Locate the cell with the specified text and output its [x, y] center coordinate. 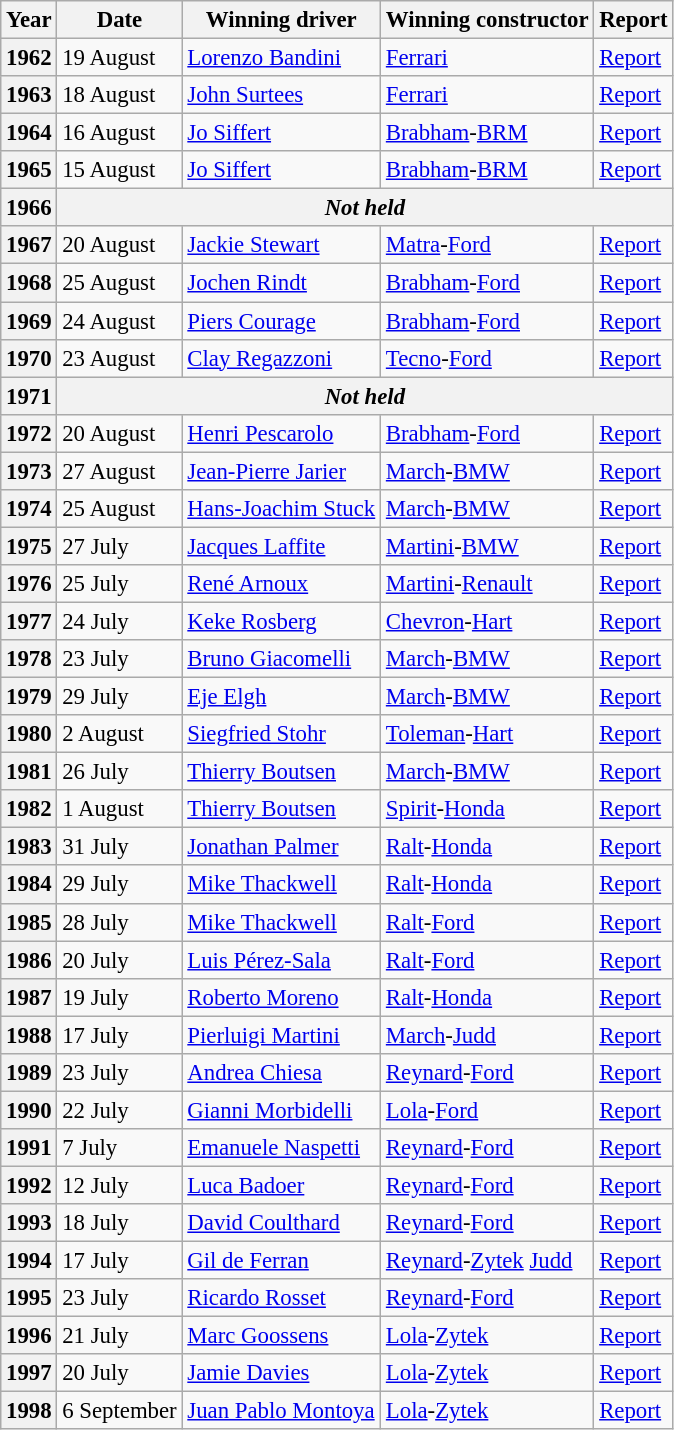
Lola-Ford [488, 1110]
Toleman-Hart [488, 734]
Bruno Giacomelli [282, 659]
Jackie Stewart [282, 245]
25 July [120, 584]
2 August [120, 734]
Henri Pescarolo [282, 433]
Luis Pérez-Sala [282, 960]
1981 [29, 772]
Lorenzo Bandini [282, 58]
27 July [120, 546]
1977 [29, 621]
1994 [29, 1261]
Jacques Laffite [282, 546]
Gianni Morbidelli [282, 1110]
Marc Goossens [282, 1336]
1971 [29, 396]
12 July [120, 1185]
1987 [29, 997]
1989 [29, 1073]
Eje Elgh [282, 697]
Jamie Davies [282, 1373]
1997 [29, 1373]
Spirit-Honda [488, 809]
David Coulthard [282, 1223]
Year [29, 20]
Jonathan Palmer [282, 847]
Gil de Ferran [282, 1261]
John Surtees [282, 95]
Roberto Moreno [282, 997]
24 August [120, 321]
1970 [29, 358]
1979 [29, 697]
22 July [120, 1110]
Keke Rosberg [282, 621]
Hans-Joachim Stuck [282, 509]
1993 [29, 1223]
March-Judd [488, 1035]
31 July [120, 847]
Piers Courage [282, 321]
1968 [29, 283]
1988 [29, 1035]
28 July [120, 922]
1996 [29, 1336]
Winning constructor [488, 20]
18 July [120, 1223]
Juan Pablo Montoya [282, 1411]
1967 [29, 245]
19 July [120, 997]
24 July [120, 621]
1982 [29, 809]
1984 [29, 885]
Date [120, 20]
1966 [29, 208]
1972 [29, 433]
Reynard-Zytek Judd [488, 1261]
16 August [120, 133]
Martini-Renault [488, 584]
1974 [29, 509]
18 August [120, 95]
René Arnoux [282, 584]
1965 [29, 170]
Jean-Pierre Jarier [282, 471]
Ricardo Rosset [282, 1298]
23 August [120, 358]
26 July [120, 772]
1975 [29, 546]
1973 [29, 471]
15 August [120, 170]
1992 [29, 1185]
7 July [120, 1148]
Andrea Chiesa [282, 1073]
Chevron-Hart [488, 621]
21 July [120, 1336]
1990 [29, 1110]
Winning driver [282, 20]
1995 [29, 1298]
Emanuele Naspetti [282, 1148]
Siegfried Stohr [282, 734]
6 September [120, 1411]
1986 [29, 960]
1976 [29, 584]
1 August [120, 809]
Pierluigi Martini [282, 1035]
Tecno-Ford [488, 358]
Martini-BMW [488, 546]
1962 [29, 58]
1969 [29, 321]
1983 [29, 847]
Jochen Rindt [282, 283]
1980 [29, 734]
19 August [120, 58]
Matra-Ford [488, 245]
1978 [29, 659]
1991 [29, 1148]
Clay Regazzoni [282, 358]
1998 [29, 1411]
1985 [29, 922]
1963 [29, 95]
27 August [120, 471]
1964 [29, 133]
Luca Badoer [282, 1185]
